Capture the cell that displays the provided text and extract its [X, Y] central coordinate. 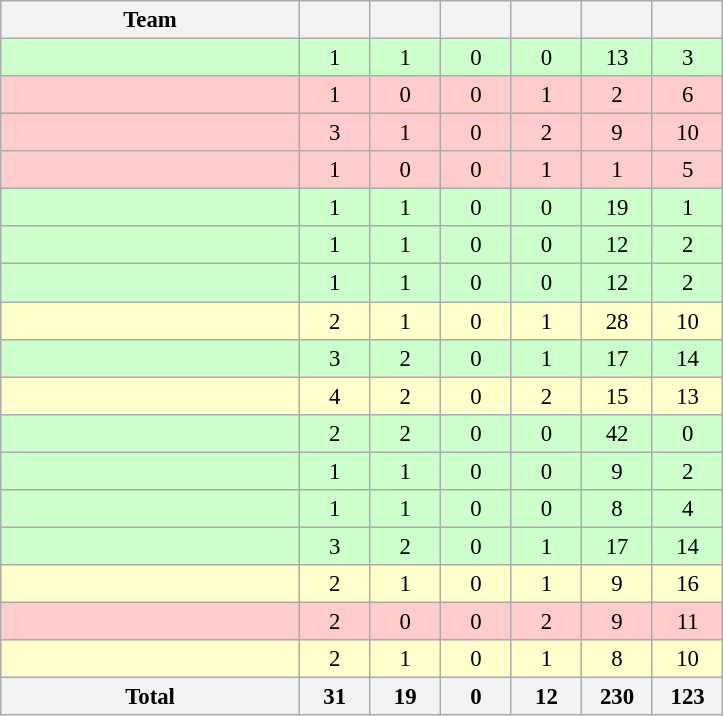
230 [618, 697]
123 [688, 697]
5 [688, 170]
16 [688, 584]
31 [334, 697]
11 [688, 621]
Team [150, 20]
Total [150, 697]
28 [618, 321]
42 [618, 433]
6 [688, 95]
15 [618, 396]
